Scan for the cell matching the given text and deliver its [x, y] coordinate at center. 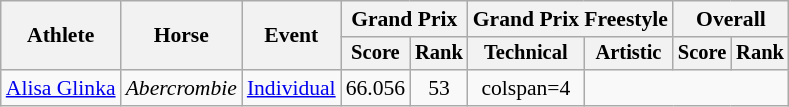
Alisa Glinka [61, 88]
colspan=4 [526, 88]
Artistic [628, 54]
Technical [526, 54]
Event [292, 36]
66.056 [376, 88]
53 [439, 88]
Abercrombie [182, 88]
Grand Prix Freestyle [570, 19]
Overall [731, 19]
Horse [182, 36]
Grand Prix [404, 19]
Individual [292, 88]
Athlete [61, 36]
